Detect which cell encompasses the target text, then output its [x, y] center coordinate. 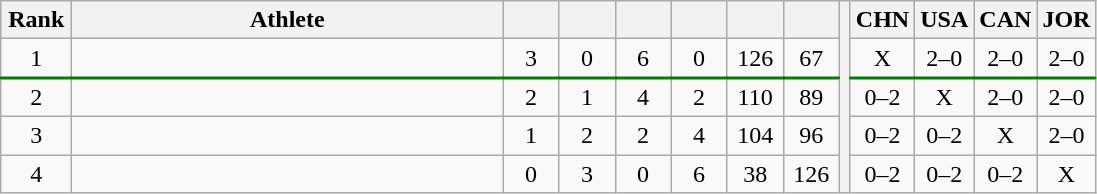
104 [755, 135]
Rank [36, 20]
CAN [1006, 20]
USA [944, 20]
JOR [1066, 20]
67 [811, 58]
89 [811, 98]
96 [811, 135]
38 [755, 173]
CHN [882, 20]
Athlete [288, 20]
110 [755, 98]
